Scan for the cell matching the given text and deliver its (X, Y) coordinate at center. 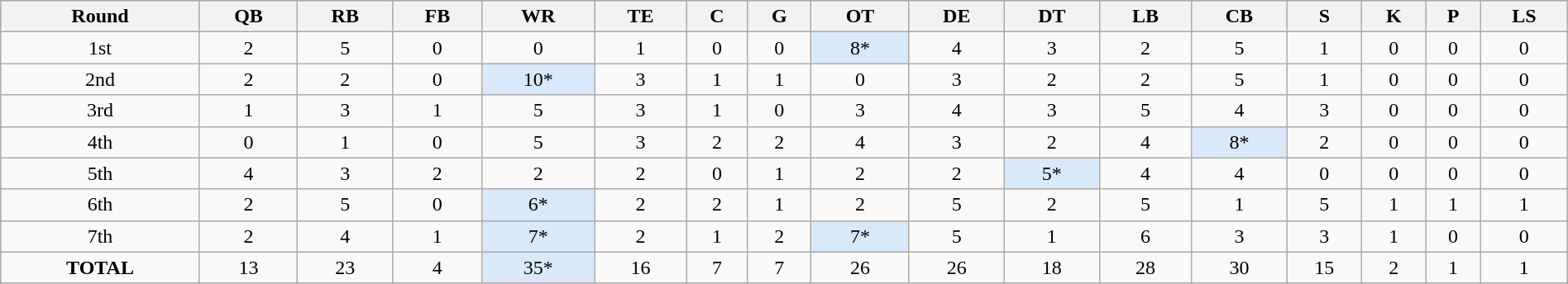
K (1394, 17)
G (779, 17)
RB (346, 17)
18 (1052, 267)
15 (1325, 267)
3rd (101, 111)
OT (860, 17)
23 (346, 267)
TOTAL (101, 267)
C (717, 17)
6 (1145, 236)
28 (1145, 267)
16 (641, 267)
10* (538, 79)
TE (641, 17)
1st (101, 48)
LB (1145, 17)
DT (1052, 17)
4th (101, 142)
6* (538, 205)
2nd (101, 79)
CB (1239, 17)
5th (101, 173)
DE (956, 17)
5* (1052, 173)
13 (248, 267)
QB (248, 17)
S (1325, 17)
FB (437, 17)
Round (101, 17)
WR (538, 17)
35* (538, 267)
P (1454, 17)
LS (1523, 17)
30 (1239, 267)
7th (101, 236)
6th (101, 205)
